Extract the [X, Y] coordinate from the center of the cell holding the provided text.  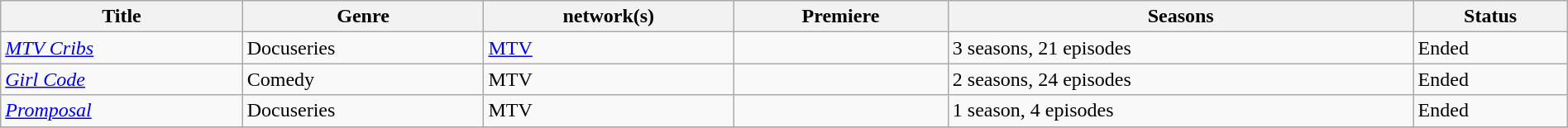
1 season, 4 episodes [1181, 111]
network(s) [609, 17]
MTV Cribs [122, 48]
Girl Code [122, 79]
Genre [363, 17]
Title [122, 17]
Promposal [122, 111]
2 seasons, 24 episodes [1181, 79]
Seasons [1181, 17]
3 seasons, 21 episodes [1181, 48]
Status [1490, 17]
Premiere [841, 17]
Comedy [363, 79]
